From the cell containing the given text, extract its center point as [x, y] coordinate. 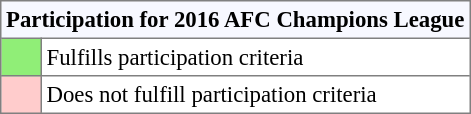
Participation for 2016 AFC Champions League [236, 20]
Fulfills participation criteria [255, 57]
Does not fulfill participation criteria [255, 95]
